Determine the [x, y] coordinate at the center of the cell enclosing the given text.  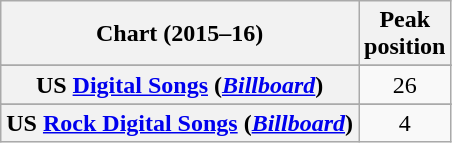
4 [405, 123]
Peakposition [405, 34]
26 [405, 85]
US Digital Songs (Billboard) [180, 85]
US Rock Digital Songs (Billboard) [180, 123]
Chart (2015–16) [180, 34]
